Return [x, y] of the center of cell containing provided text 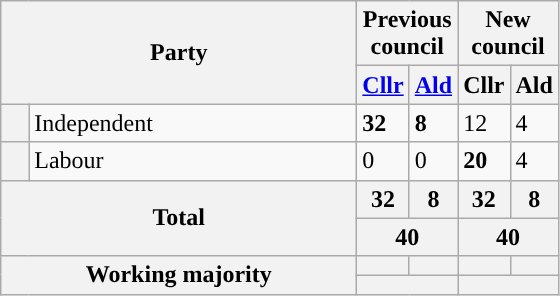
12 [484, 123]
Previous council [408, 34]
Working majority [179, 275]
Party [179, 52]
Labour [193, 161]
Total [179, 218]
Independent [193, 123]
New council [508, 34]
20 [484, 161]
